From the cell containing the given text, extract its center point as (X, Y) coordinate. 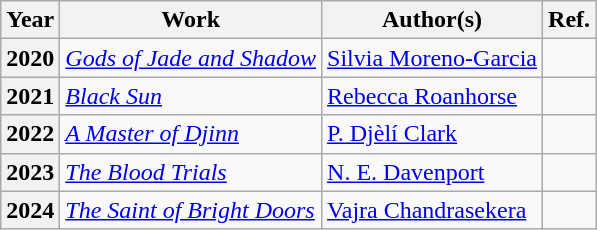
Work (191, 20)
Ref. (570, 20)
2021 (30, 96)
The Saint of Bright Doors (191, 210)
P. Djèlí Clark (432, 134)
Author(s) (432, 20)
N. E. Davenport (432, 172)
A Master of Djinn (191, 134)
2024 (30, 210)
Gods of Jade and Shadow (191, 58)
2020 (30, 58)
The Blood Trials (191, 172)
Year (30, 20)
2023 (30, 172)
Silvia Moreno-Garcia (432, 58)
Vajra Chandrasekera (432, 210)
Rebecca Roanhorse (432, 96)
Black Sun (191, 96)
2022 (30, 134)
